Find where the given text appears and provide that cell's center as [X, Y] coordinate. 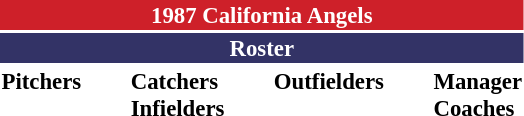
1987 California Angels [262, 15]
Roster [262, 48]
